Detect which cell encompasses the target text, then output its [x, y] center coordinate. 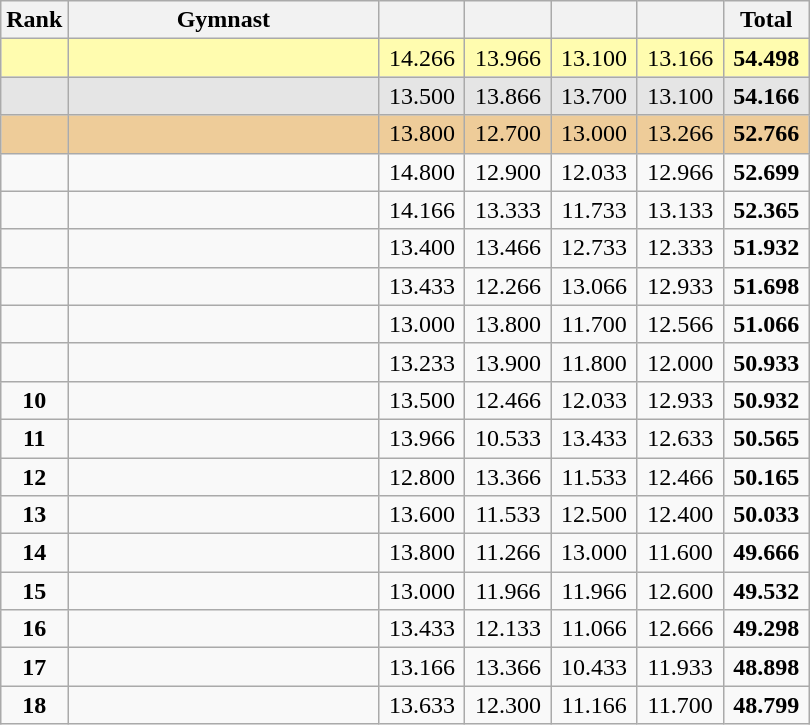
11.066 [594, 629]
50.033 [766, 515]
48.898 [766, 667]
13 [34, 515]
11 [34, 438]
50.565 [766, 438]
12.700 [508, 134]
10.433 [594, 667]
10.533 [508, 438]
12.966 [680, 172]
13.900 [508, 362]
49.532 [766, 591]
52.766 [766, 134]
13.333 [508, 210]
50.165 [766, 477]
12.400 [680, 515]
14.166 [422, 210]
13.233 [422, 362]
12.266 [508, 286]
Gymnast [224, 20]
11.733 [594, 210]
11.266 [508, 553]
14.800 [422, 172]
14 [34, 553]
18 [34, 705]
13.600 [422, 515]
49.666 [766, 553]
13.266 [680, 134]
12.666 [680, 629]
11.800 [594, 362]
12 [34, 477]
51.932 [766, 248]
13.866 [508, 96]
51.698 [766, 286]
17 [34, 667]
51.066 [766, 324]
14.266 [422, 58]
13.400 [422, 248]
48.799 [766, 705]
16 [34, 629]
12.900 [508, 172]
52.365 [766, 210]
13.466 [508, 248]
50.932 [766, 400]
12.800 [422, 477]
12.566 [680, 324]
12.300 [508, 705]
12.333 [680, 248]
13.700 [594, 96]
52.699 [766, 172]
Total [766, 20]
13.133 [680, 210]
54.498 [766, 58]
13.066 [594, 286]
15 [34, 591]
12.000 [680, 362]
12.633 [680, 438]
11.600 [680, 553]
10 [34, 400]
11.166 [594, 705]
12.733 [594, 248]
12.500 [594, 515]
50.933 [766, 362]
Rank [34, 20]
54.166 [766, 96]
11.933 [680, 667]
49.298 [766, 629]
12.600 [680, 591]
13.633 [422, 705]
12.133 [508, 629]
